Determine the [x, y] coordinate at the center of the cell enclosing the given text.  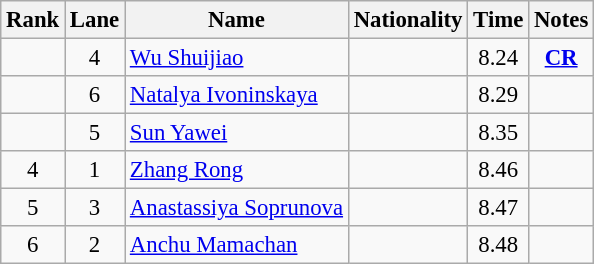
8.35 [498, 133]
8.29 [498, 95]
Anastassiya Soprunova [237, 208]
Lane [95, 20]
Name [237, 20]
Nationality [408, 20]
CR [562, 58]
Anchu Mamachan [237, 245]
Wu Shuijiao [237, 58]
Notes [562, 20]
1 [95, 170]
Time [498, 20]
Natalya Ivoninskaya [237, 95]
8.48 [498, 245]
8.47 [498, 208]
8.24 [498, 58]
Zhang Rong [237, 170]
Rank [33, 20]
8.46 [498, 170]
3 [95, 208]
2 [95, 245]
Sun Yawei [237, 133]
